Determine the [x, y] coordinate at the center of the cell enclosing the given text.  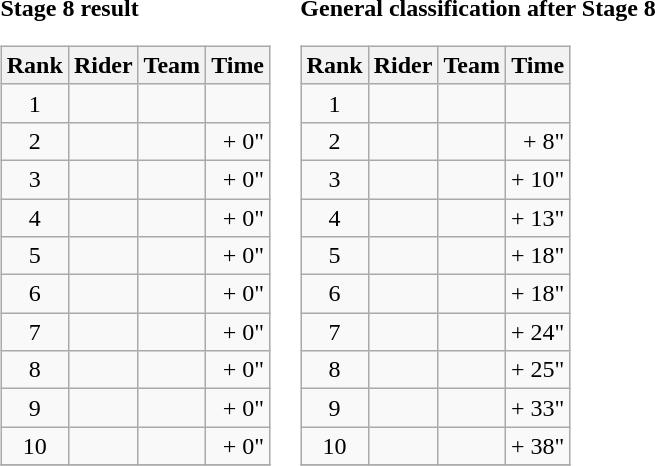
+ 24" [537, 332]
+ 38" [537, 446]
+ 10" [537, 179]
+ 25" [537, 370]
+ 13" [537, 217]
+ 8" [537, 141]
+ 33" [537, 408]
